Capture the cell that displays the provided text and extract its [X, Y] central coordinate. 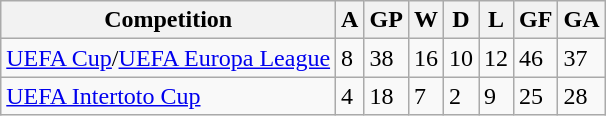
D [460, 20]
38 [386, 58]
GF [536, 20]
UEFA Cup/UEFA Europa League [168, 58]
A [350, 20]
2 [460, 96]
18 [386, 96]
16 [426, 58]
37 [582, 58]
28 [582, 96]
12 [496, 58]
GP [386, 20]
4 [350, 96]
8 [350, 58]
10 [460, 58]
Competition [168, 20]
L [496, 20]
9 [496, 96]
25 [536, 96]
UEFA Intertoto Cup [168, 96]
W [426, 20]
7 [426, 96]
46 [536, 58]
GA [582, 20]
